Search for the cell housing the specified text and yield its [X, Y] center coordinate. 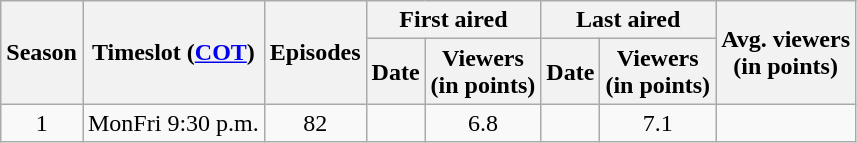
Season [42, 52]
1 [42, 123]
7.1 [658, 123]
Avg. viewers(in points) [786, 52]
Timeslot (COT) [173, 52]
82 [315, 123]
First aired [454, 20]
MonFri 9:30 p.m. [173, 123]
6.8 [483, 123]
Last aired [628, 20]
Episodes [315, 52]
